Return the [x, y] coordinate for the center point of the cell that contains the specified text.  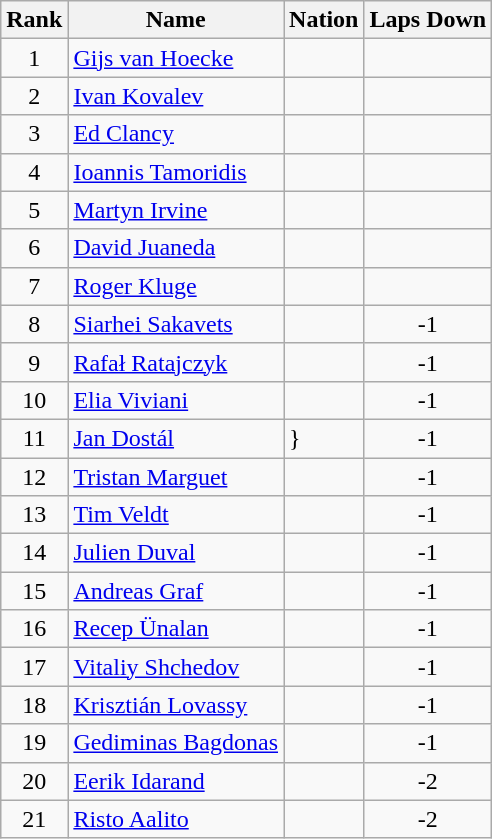
Andreas Graf [176, 591]
4 [34, 172]
Gijs van Hoecke [176, 58]
} [324, 438]
David Juaneda [176, 248]
Roger Kluge [176, 286]
10 [34, 400]
Ivan Kovalev [176, 96]
15 [34, 591]
9 [34, 362]
12 [34, 477]
Rank [34, 20]
1 [34, 58]
13 [34, 515]
Krisztián Lovassy [176, 705]
7 [34, 286]
Recep Ünalan [176, 629]
20 [34, 781]
8 [34, 324]
Ioannis Tamoridis [176, 172]
5 [34, 210]
Vitaliy Shchedov [176, 667]
14 [34, 553]
17 [34, 667]
2 [34, 96]
Risto Aalito [176, 819]
Eerik Idarand [176, 781]
21 [34, 819]
Rafał Ratajczyk [176, 362]
Elia Viviani [176, 400]
Martyn Irvine [176, 210]
Ed Clancy [176, 134]
3 [34, 134]
16 [34, 629]
19 [34, 743]
6 [34, 248]
Gediminas Bagdonas [176, 743]
11 [34, 438]
Tim Veldt [176, 515]
Siarhei Sakavets [176, 324]
Jan Dostál [176, 438]
Tristan Marguet [176, 477]
Laps Down [428, 20]
Nation [324, 20]
18 [34, 705]
Julien Duval [176, 553]
Name [176, 20]
